Return the [X, Y] coordinate for the center point of the cell that contains the specified text.  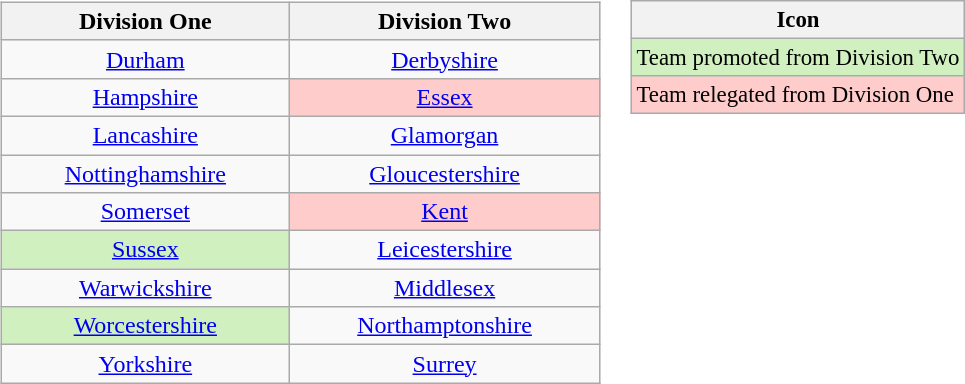
Surrey [444, 364]
Northamptonshire [444, 326]
Division Two [444, 21]
Glamorgan [444, 135]
Lancashire [145, 135]
Gloucestershire [444, 173]
Middlesex [444, 288]
Team promoted from Division Two [798, 58]
Durham [145, 59]
Leicestershire [444, 250]
Essex [444, 97]
Nottinghamshire [145, 173]
Warwickshire [145, 288]
Derbyshire [444, 59]
Yorkshire [145, 364]
Team relegated from Division One [798, 95]
Hampshire [145, 97]
Kent [444, 212]
Somerset [145, 212]
Icon [798, 20]
Sussex [145, 250]
Division One [145, 21]
Worcestershire [145, 326]
